Return the [x, y] coordinate for the center point of the cell that contains the specified text.  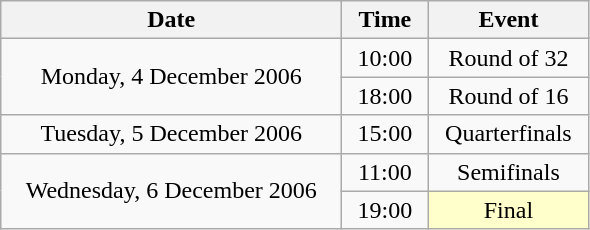
15:00 [385, 134]
Round of 32 [508, 58]
10:00 [385, 58]
Wednesday, 6 December 2006 [172, 191]
Time [385, 20]
Monday, 4 December 2006 [172, 77]
Round of 16 [508, 96]
Tuesday, 5 December 2006 [172, 134]
11:00 [385, 172]
19:00 [385, 210]
Final [508, 210]
Event [508, 20]
Date [172, 20]
Quarterfinals [508, 134]
Semifinals [508, 172]
18:00 [385, 96]
